Determine the [X, Y] coordinate at the center of the cell enclosing the given text.  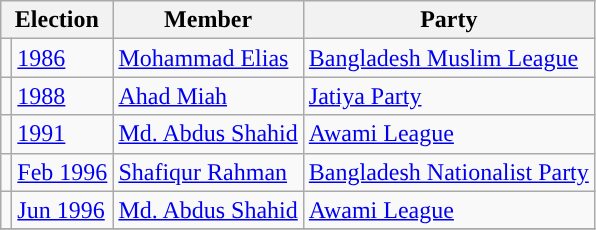
Party [448, 20]
Jatiya Party [448, 96]
Member [208, 20]
1991 [62, 134]
Jun 1996 [62, 210]
Feb 1996 [62, 172]
Election [57, 20]
Mohammad Elias [208, 58]
Bangladesh Nationalist Party [448, 172]
Shafiqur Rahman [208, 172]
Bangladesh Muslim League [448, 58]
Ahad Miah [208, 96]
1988 [62, 96]
1986 [62, 58]
